Provide the (X, Y) coordinate of the cell's center where the given text is located.  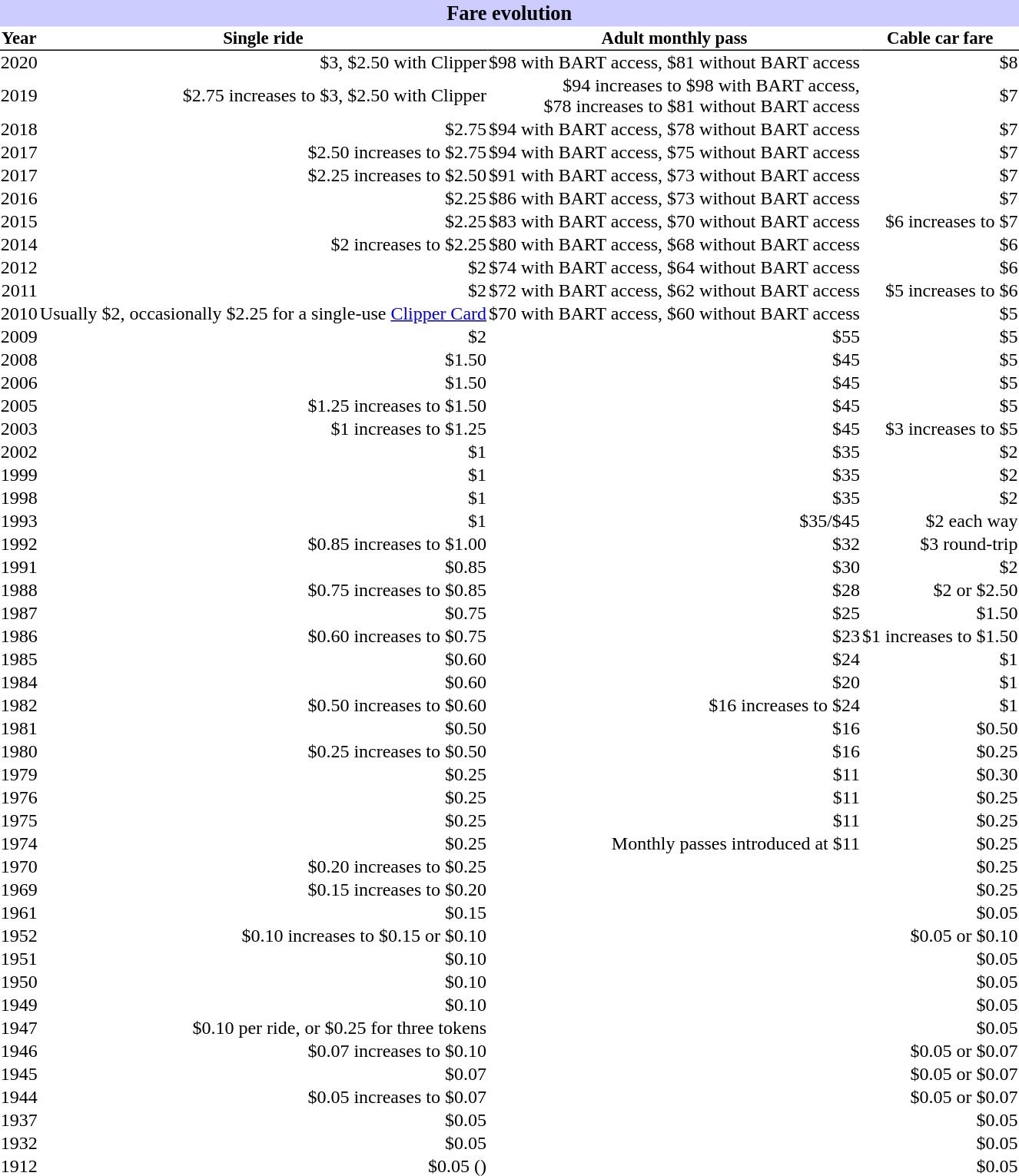
$3 increases to $5 (940, 429)
$32 (675, 544)
$23 (675, 636)
$28 (675, 590)
$0.85 (263, 567)
Single ride (263, 38)
$8 (940, 62)
$24 (675, 659)
$1.25 increases to $1.50 (263, 406)
$0.07 (263, 1074)
$0.60 increases to $0.75 (263, 636)
$25 (675, 613)
$72 with BART access, $62 without BART access (675, 290)
$0.15 increases to $0.20 (263, 889)
$0.05 or $0.10 (940, 936)
$91 with BART access, $73 without BART access (675, 175)
$2 each way (940, 521)
$2 or $2.50 (940, 590)
$55 (675, 336)
Monthly passes introduced at $11 (675, 843)
Cable car fare (940, 38)
$70 with BART access, $60 without BART access (675, 313)
$6 increases to $7 (940, 221)
$94 with BART access, $78 without BART access (675, 129)
$0.20 increases to $0.25 (263, 866)
$83 with BART access, $70 without BART access (675, 221)
$5 increases to $6 (940, 290)
$2.75 increases to $3, $2.50 with Clipper (263, 95)
$94 with BART access, $75 without BART access (675, 152)
$3 round-trip (940, 544)
$2 increases to $2.25 (263, 244)
$30 (675, 567)
$1 increases to $1.25 (263, 429)
$0.30 (940, 774)
$2.75 (263, 129)
$86 with BART access, $73 without BART access (675, 198)
$0.10 increases to $0.15 or $0.10 (263, 936)
$35/$45 (675, 521)
Usually $2, occasionally $2.25 for a single-use Clipper Card (263, 313)
$20 (675, 682)
$3, $2.50 with Clipper (263, 62)
$0.10 per ride, or $0.25 for three tokens (263, 1028)
Adult monthly pass (675, 38)
$1 increases to $1.50 (940, 636)
$0.50 increases to $0.60 (263, 705)
$2.25 increases to $2.50 (263, 175)
$74 with BART access, $64 without BART access (675, 267)
$0.07 increases to $0.10 (263, 1051)
$2.50 increases to $2.75 (263, 152)
$16 increases to $24 (675, 705)
$0.05 increases to $0.07 (263, 1097)
$0.75 increases to $0.85 (263, 590)
$98 with BART access, $81 without BART access (675, 62)
$0.85 increases to $1.00 (263, 544)
$0.75 (263, 613)
$80 with BART access, $68 without BART access (675, 244)
$0.15 (263, 913)
$0.25 increases to $0.50 (263, 751)
$94 increases to $98 with BART access,$78 increases to $81 without BART access (675, 95)
